Scan for the cell matching the given text and deliver its (X, Y) coordinate at center. 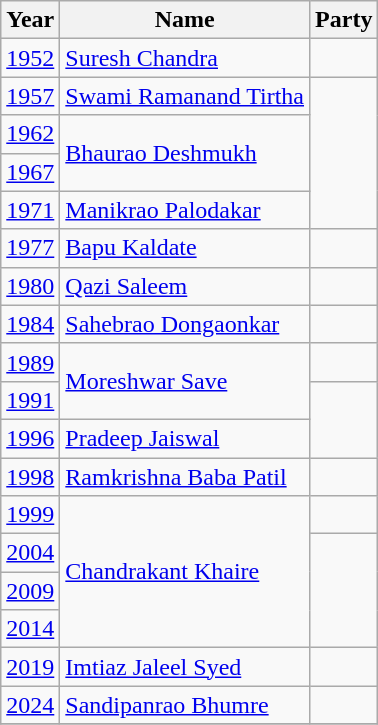
1984 (30, 324)
1999 (30, 515)
Ramkrishna Baba Patil (185, 477)
1998 (30, 477)
2024 (30, 705)
Sandipanrao Bhumre (185, 705)
1967 (30, 172)
1996 (30, 438)
1957 (30, 96)
1991 (30, 400)
Bhaurao Deshmukh (185, 153)
2014 (30, 629)
Pradeep Jaiswal (185, 438)
1989 (30, 362)
Swami Ramanand Tirtha (185, 96)
Chandrakant Khaire (185, 572)
Bapu Kaldate (185, 248)
Year (30, 20)
1977 (30, 248)
Sahebrao Dongaonkar (185, 324)
1980 (30, 286)
Party (344, 20)
Suresh Chandra (185, 58)
1971 (30, 210)
2004 (30, 553)
1962 (30, 134)
Name (185, 20)
1952 (30, 58)
Imtiaz Jaleel Syed (185, 667)
Manikrao Palodakar (185, 210)
2019 (30, 667)
Moreshwar Save (185, 381)
2009 (30, 591)
Qazi Saleem (185, 286)
